Determine the [x, y] coordinate at the center of the cell enclosing the given text.  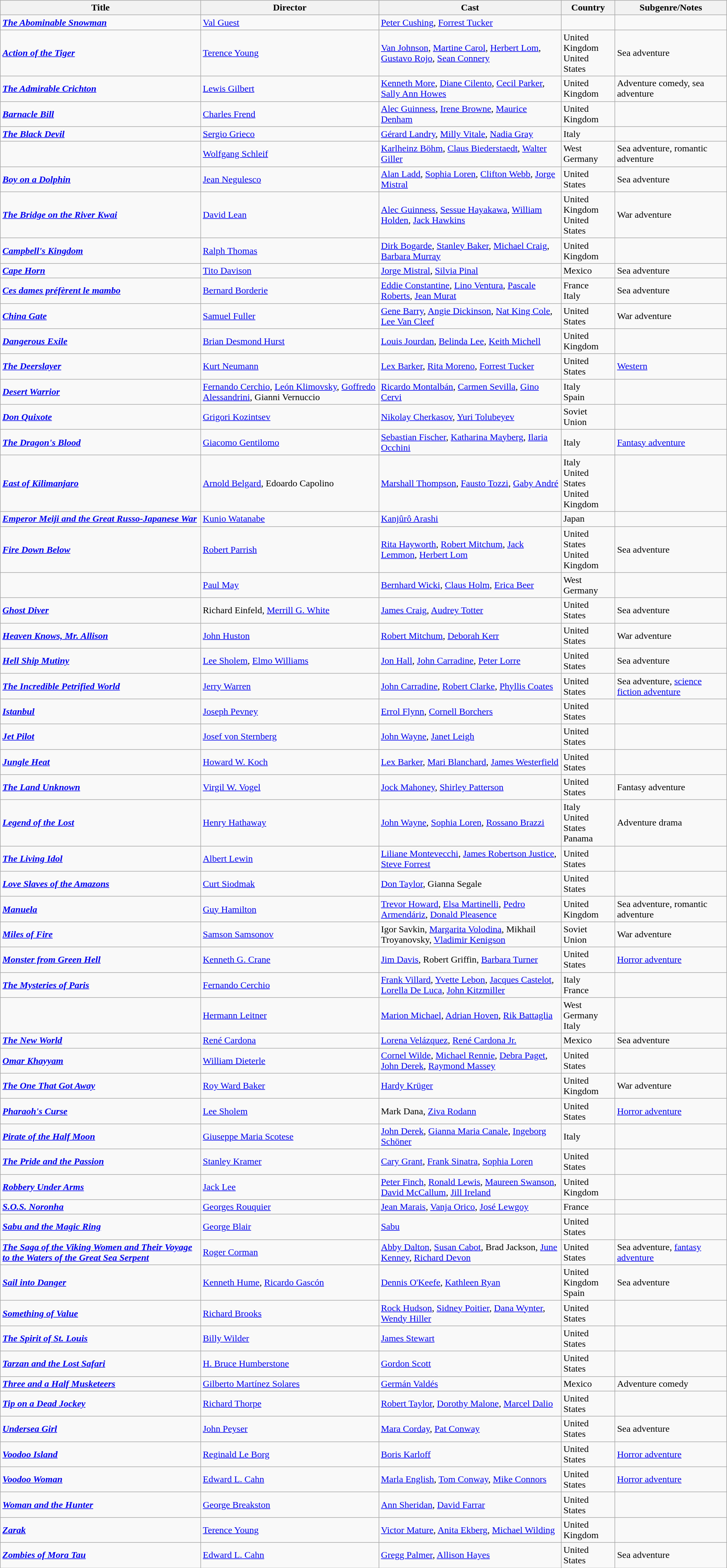
Guy Hamilton [290, 909]
Rock Hudson, Sidney Poitier, Dana Wynter, Wendy Hiller [470, 1313]
Kenneth More, Diane Cilento, Cecil Parker, Sally Ann Howes [470, 88]
Samson Samsonov [290, 935]
Omar Khayyam [101, 1060]
West GermanyItaly [588, 1015]
Jon Hall, John Carradine, Peter Lorre [470, 661]
Liliane Montevecchi, James Robertson Justice, Steve Forrest [470, 859]
Karlheinz Böhm, Claus Biederstaedt, Walter Giller [470, 154]
The Saga of the Viking Women and Their Voyage to the Waters of the Great Sea Serpent [101, 1252]
Jungle Heat [101, 761]
Jet Pilot [101, 737]
Ricardo Montalbán, Carmen Sevilla, Gino Cervi [470, 392]
The New World [101, 1041]
Woman and the Hunter [101, 1504]
Emperor Meiji and the Great Russo-Japanese War [101, 519]
The Admirable Crichton [101, 88]
Roger Corman [290, 1252]
Van Johnson, Martine Carol, Herbert Lom, Gustavo Rojo, Sean Connery [470, 53]
Albert Lewin [290, 859]
Something of Value [101, 1313]
Richard Brooks [290, 1313]
Jerry Warren [290, 686]
Hardy Krüger [470, 1086]
FranceItaly [588, 290]
Kenneth G. Crane [290, 959]
Bernhard Wicki, Claus Holm, Erica Beer [470, 585]
Ralph Thomas [290, 251]
Adventure drama [671, 823]
Miles of Fire [101, 935]
Desert Warrior [101, 392]
Sebastian Fischer, Katharina Mayberg, Ilaria Occhini [470, 442]
Gérard Landry, Milly Vitale, Nadia Gray [470, 134]
Fernando Cerchio [290, 985]
Reginald Le Borg [290, 1454]
Action of the Tiger [101, 53]
Gilberto Martínez Solares [290, 1384]
East of Kilimanjaro [101, 483]
Lewis Gilbert [290, 88]
Peter Cushing, Forrest Tucker [470, 23]
Abby Dalton, Susan Cabot, Brad Jackson, June Kenney, Richard Devon [470, 1252]
Cornel Wilde, Michael Rennie, Debra Paget, John Derek, Raymond Massey [470, 1060]
Legend of the Lost [101, 823]
John Huston [290, 636]
The Pride and the Passion [101, 1161]
Cary Grant, Frank Sinatra, Sophia Loren [470, 1161]
Don Quixote [101, 417]
Tito Davison [290, 271]
Ann Sheridan, David Farrar [470, 1504]
Sabu [470, 1227]
Marshall Thompson, Fausto Tozzi, Gaby André [470, 483]
Stanley Kramer [290, 1161]
United KingdomSpain [588, 1283]
Lorena Velázquez, René Cardona Jr. [470, 1041]
Sergio Grieco [290, 134]
Lex Barker, Rita Moreno, Forrest Tucker [470, 366]
Fire Down Below [101, 550]
Don Taylor, Gianna Segale [470, 884]
Nikolay Cherkasov, Yuri Tolubeyev [470, 417]
Joseph Pevney [290, 711]
Adventure comedy [671, 1384]
Boy on a Dolphin [101, 179]
Errol Flynn, Cornell Borchers [470, 711]
Zarak [101, 1530]
Charles Frend [290, 114]
Jack Lee [290, 1187]
The Mysteries of Paris [101, 985]
Title [101, 8]
Lee Sholem, Elmo Williams [290, 661]
John Wayne, Janet Leigh [470, 737]
Val Guest [290, 23]
John Peyser [290, 1429]
Dangerous Exile [101, 342]
Giacomo Gentilomo [290, 442]
Hell Ship Mutiny [101, 661]
James Craig, Audrey Totter [470, 610]
ItalySpain [588, 392]
Gordon Scott [470, 1364]
Hermann Leitner [290, 1015]
Brian Desmond Hurst [290, 342]
Gene Barry, Angie Dickinson, Nat King Cole, Lee Van Cleef [470, 316]
Samuel Fuller [290, 316]
Lex Barker, Mari Blanchard, James Westerfield [470, 761]
Josef von Sternberg [290, 737]
Three and a Half Musketeers [101, 1384]
Jorge Mistral, Silvia Pinal [470, 271]
Voodoo Woman [101, 1480]
Richard Einfeld, Merrill G. White [290, 610]
George Breakston [290, 1504]
Eddie Constantine, Lino Ventura, Pascale Roberts, Jean Murat [470, 290]
Wolfgang Schleif [290, 154]
Alec Guinness, Sessue Hayakawa, William Holden, Jack Hawkins [470, 215]
Gregg Palmer, Allison Hayes [470, 1555]
John Wayne, Sophia Loren, Rossano Brazzi [470, 823]
Rita Hayworth, Robert Mitchum, Jack Lemmon, Herbert Lom [470, 550]
Manuela [101, 909]
Pirate of the Half Moon [101, 1136]
Heaven Knows, Mr. Allison [101, 636]
David Lean [290, 215]
ItalyUnited StatesUnited Kingdom [588, 483]
Victor Mature, Anita Ekberg, Michael Wilding [470, 1530]
Louis Jourdan, Belinda Lee, Keith Michell [470, 342]
United StatesUnited Kingdom [588, 550]
Robert Mitchum, Deborah Kerr [470, 636]
Undersea Girl [101, 1429]
René Cardona [290, 1041]
Tip on a Dead Jockey [101, 1403]
The Spirit of St. Louis [101, 1338]
Marion Michael, Adrian Hoven, Rik Battaglia [470, 1015]
Curt Siodmak [290, 884]
Giuseppe Maria Scotese [290, 1136]
Grigori Kozintsev [290, 417]
John Carradine, Robert Clarke, Phyllis Coates [470, 686]
Country [588, 8]
Zombies of Mora Tau [101, 1555]
The Bridge on the River Kwai [101, 215]
Ces dames préfèrent le mambo [101, 290]
Robbery Under Arms [101, 1187]
Cast [470, 8]
Barnacle Bill [101, 114]
Roy Ward Baker [290, 1086]
Istanbul [101, 711]
Western [671, 366]
Kenneth Hume, Ricardo Gascón [290, 1283]
Subgenre/Notes [671, 8]
France [588, 1207]
H. Bruce Humberstone [290, 1364]
China Gate [101, 316]
Campbell's Kingdom [101, 251]
Jean Negulesco [290, 179]
S.O.S. Noronha [101, 1207]
George Blair [290, 1227]
The Dragon's Blood [101, 442]
Robert Taylor, Dorothy Malone, Marcel Dalio [470, 1403]
Monster from Green Hell [101, 959]
Sabu and the Magic Ring [101, 1227]
Bernard Borderie [290, 290]
Billy Wilder [290, 1338]
Sail into Danger [101, 1283]
Peter Finch, Ronald Lewis, Maureen Swanson, David McCallum, Jill Ireland [470, 1187]
The Deerslayer [101, 366]
The Black Devil [101, 134]
Dirk Bogarde, Stanley Baker, Michael Craig, Barbara Murray [470, 251]
ItalyFrance [588, 985]
Adventure comedy, sea adventure [671, 88]
Richard Thorpe [290, 1403]
William Dieterle [290, 1060]
John Derek, Gianna Maria Canale, Ingeborg Schöner [470, 1136]
The Abominable Snowman [101, 23]
Sea adventure, fantasy adventure [671, 1252]
Sea adventure, science fiction adventure [671, 686]
Frank Villard, Yvette Lebon, Jacques Castelot, Lorella De Luca, John Kitzmiller [470, 985]
Japan [588, 519]
Ghost Diver [101, 610]
Dennis O'Keefe, Kathleen Ryan [470, 1283]
Tarzan and the Lost Safari [101, 1364]
Alan Ladd, Sophia Loren, Clifton Webb, Jorge Mistral [470, 179]
Alec Guinness, Irene Browne, Maurice Denham [470, 114]
Henry Hathaway [290, 823]
Robert Parrish [290, 550]
Jock Mahoney, Shirley Patterson [470, 787]
Director [290, 8]
Kunio Watanabe [290, 519]
Boris Karloff [470, 1454]
Jim Davis, Robert Griffin, Barbara Turner [470, 959]
Kurt Neumann [290, 366]
The One That Got Away [101, 1086]
Voodoo Island [101, 1454]
Kanjûrô Arashi [470, 519]
Jean Marais, Vanja Orico, José Lewgoy [470, 1207]
Paul May [290, 585]
Fernando Cerchio, León Klimovsky, Goffredo Alessandrini, Gianni Vernuccio [290, 392]
The Land Unknown [101, 787]
Virgil W. Vogel [290, 787]
James Stewart [470, 1338]
Igor Savkin, Margarita Volodina, Mikhail Troyanovsky, Vladimir Kenigson [470, 935]
Mark Dana, Ziva Rodann [470, 1111]
Lee Sholem [290, 1111]
Cape Horn [101, 271]
Howard W. Koch [290, 761]
The Incredible Petrified World [101, 686]
ItalyUnited StatesPanama [588, 823]
The Living Idol [101, 859]
Germán Valdés [470, 1384]
Mara Corday, Pat Conway [470, 1429]
Arnold Belgard, Edoardo Capolino [290, 483]
Trevor Howard, Elsa Martinelli, Pedro Armendáriz, Donald Pleasence [470, 909]
Marla English, Tom Conway, Mike Connors [470, 1480]
Pharaoh's Curse [101, 1111]
Georges Rouquier [290, 1207]
Love Slaves of the Amazons [101, 884]
